Capture the cell that displays the provided text and extract its (X, Y) central coordinate. 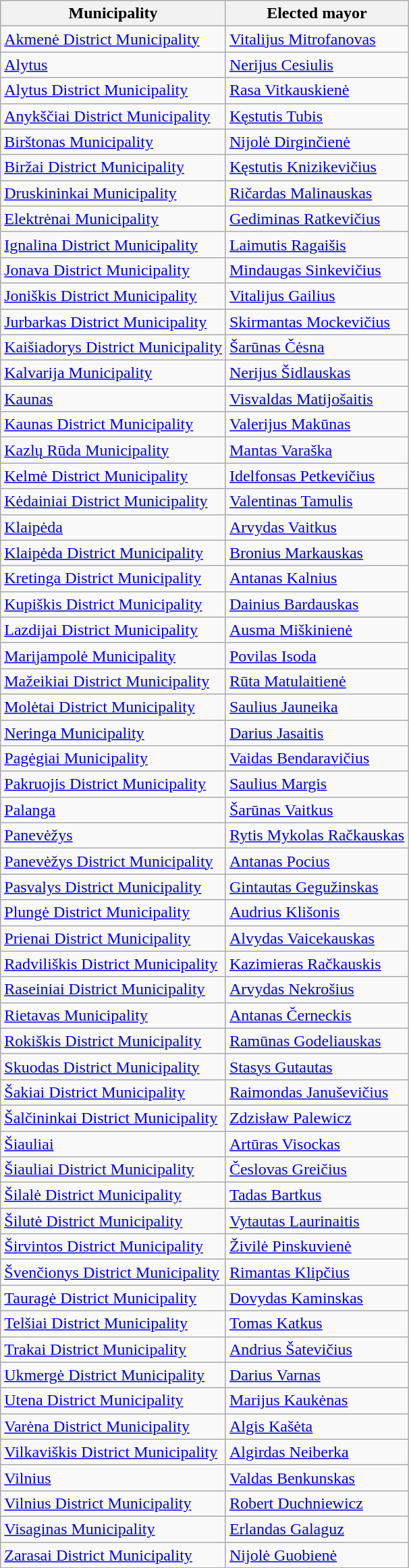
Stasys Gutautas (317, 1066)
Marijus Kaukėnas (317, 1401)
Antanas Pocius (317, 861)
Varėna District Municipality (113, 1426)
Vilnius (113, 1478)
Mažeikiai District Municipality (113, 681)
Rietavas Municipality (113, 1015)
Kalvarija Municipality (113, 373)
Rimantas Klipčius (317, 1272)
Skuodas District Municipality (113, 1066)
Panevėžys (113, 836)
Arvydas Nekrošius (317, 990)
Vilkaviškis District Municipality (113, 1452)
Alytus (113, 65)
Tomas Katkus (317, 1324)
Klaipėda (113, 527)
Birštonas Municipality (113, 142)
Šiauliai District Municipality (113, 1170)
Šakiai District Municipality (113, 1092)
Klaipėda District Municipality (113, 553)
Kęstutis Knizikevičius (317, 167)
Plungė District Municipality (113, 913)
Kupiškis District Municipality (113, 604)
Dovydas Kaminskas (317, 1298)
Rokiškis District Municipality (113, 1041)
Šilutė District Municipality (113, 1221)
Bronius Markauskas (317, 553)
Molėtai District Municipality (113, 707)
Gintautas Gegužinskas (317, 887)
Antanas Černeckis (317, 1015)
Nerijus Šidlauskas (317, 373)
Artūras Visockas (317, 1144)
Robert Duchniewicz (317, 1503)
Nerijus Cesiulis (317, 65)
Ričardas Malinauskas (317, 193)
Utena District Municipality (113, 1401)
Valerijus Makūnas (317, 425)
Saulius Jauneika (317, 707)
Kretinga District Municipality (113, 578)
Vitalijus Mitrofanovas (317, 39)
Tauragė District Municipality (113, 1298)
Vitalijus Gailius (317, 296)
Panevėžys District Municipality (113, 861)
Kelmė District Municipality (113, 476)
Audrius Klišonis (317, 913)
Darius Jasaitis (317, 732)
Pakruojis District Municipality (113, 784)
Nijolė Guobienė (317, 1555)
Vytautas Laurinaitis (317, 1221)
Valdas Benkunskas (317, 1478)
Erlandas Galaguz (317, 1529)
Zarasai District Municipality (113, 1555)
Šarūnas Čėsna (317, 348)
Anykščiai District Municipality (113, 116)
Skirmantas Mockevičius (317, 322)
Raimondas Januševičius (317, 1092)
Idelfonsas Petkevičius (317, 476)
Algirdas Neiberka (317, 1452)
Telšiai District Municipality (113, 1324)
Kazlų Rūda Municipality (113, 450)
Rytis Mykolas Račkauskas (317, 836)
Kaunas (113, 399)
Povilas Isoda (317, 655)
Lazdijai District Municipality (113, 630)
Nijolė Dirginčienė (317, 142)
Municipality (113, 13)
Dainius Bardauskas (317, 604)
Arvydas Vaitkus (317, 527)
Ramūnas Godeliauskas (317, 1041)
Marijampolė Municipality (113, 655)
Kaišiadorys District Municipality (113, 348)
Ukmergė District Municipality (113, 1375)
Biržai District Municipality (113, 167)
Palanga (113, 810)
Šarūnas Vaitkus (317, 810)
Pasvalys District Municipality (113, 887)
Alytus District Municipality (113, 90)
Elected mayor (317, 13)
Tadas Bartkus (317, 1195)
Rasa Vitkauskienė (317, 90)
Pagėgiai Municipality (113, 759)
Rūta Matulaitienė (317, 681)
Elektrėnai Municipality (113, 219)
Šalčininkai District Municipality (113, 1118)
Joniškis District Municipality (113, 296)
Šilalė District Municipality (113, 1195)
Akmenė District Municipality (113, 39)
Antanas Kalnius (317, 578)
Valentinas Tamulis (317, 502)
Neringa Municipality (113, 732)
Druskininkai Municipality (113, 193)
Kęstutis Tubis (317, 116)
Prienai District Municipality (113, 938)
Kėdainiai District Municipality (113, 502)
Saulius Margis (317, 784)
Alvydas Vaicekauskas (317, 938)
Jonava District Municipality (113, 270)
Visaginas Municipality (113, 1529)
Švenčionys District Municipality (113, 1272)
Širvintos District Municipality (113, 1247)
Mantas Varaška (317, 450)
Zdzisław Palewicz (317, 1118)
Andrius Šatevičius (317, 1349)
Jurbarkas District Municipality (113, 322)
Ignalina District Municipality (113, 244)
Raseiniai District Municipality (113, 990)
Kazimieras Račkauskis (317, 964)
Mindaugas Sinkevičius (317, 270)
Vilnius District Municipality (113, 1503)
Algis Kašėta (317, 1426)
Šiauliai (113, 1144)
Visvaldas Matijošaitis (317, 399)
Darius Varnas (317, 1375)
Živilė Pinskuvienė (317, 1247)
Kaunas District Municipality (113, 425)
Česlovas Greičius (317, 1170)
Laimutis Ragaišis (317, 244)
Gediminas Ratkevičius (317, 219)
Vaidas Bendaravičius (317, 759)
Radviliškis District Municipality (113, 964)
Trakai District Municipality (113, 1349)
Ausma Miškinienė (317, 630)
